Identify which cell holds the provided text, then report its (x, y) central coordinate. 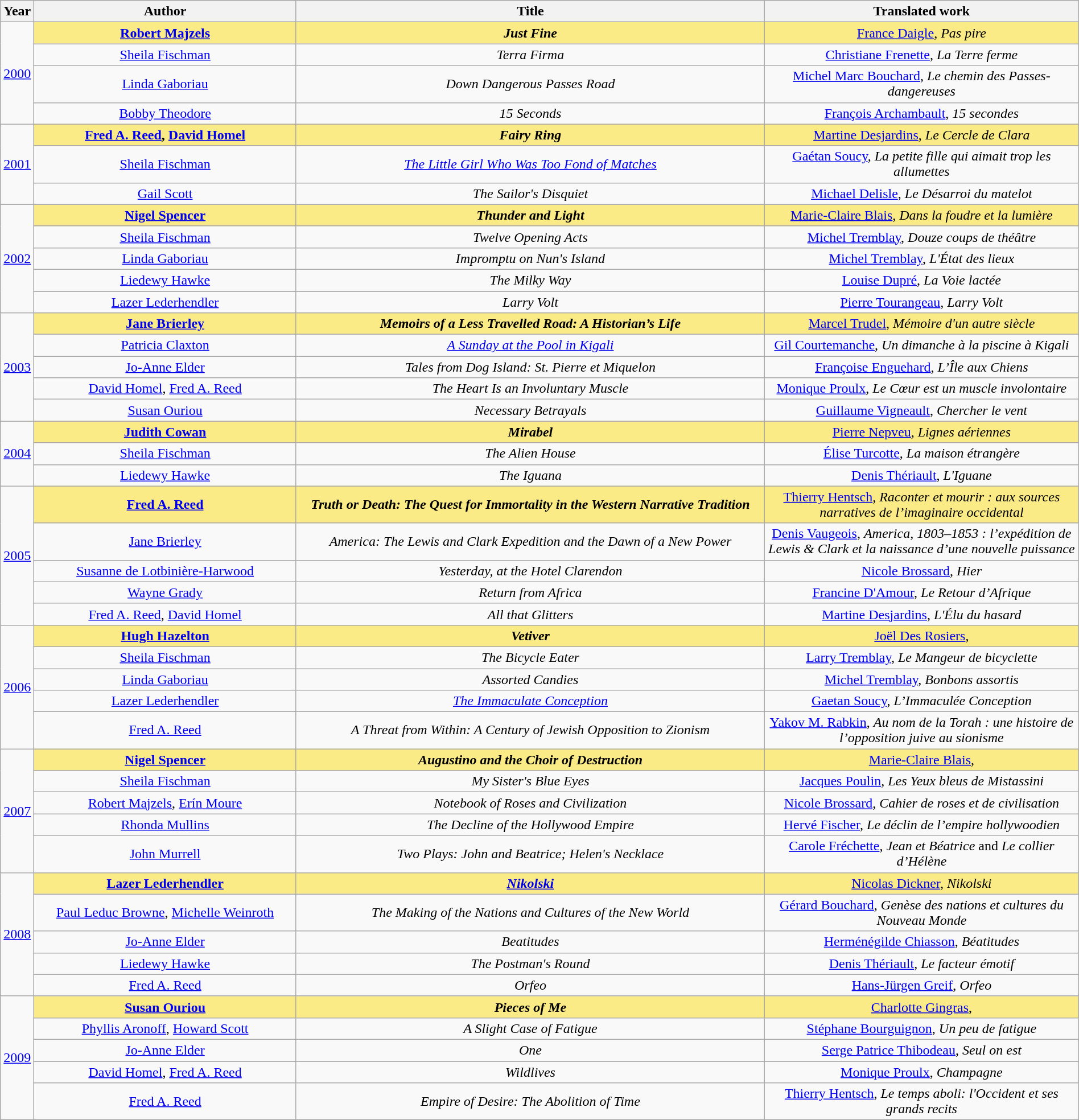
Beatitudes (530, 942)
2006 (17, 686)
Year (17, 11)
The Sailor's Disquiet (530, 193)
Martine Desjardins, L'Élu du hasard (922, 614)
Judith Cowan (165, 432)
Susanne de Lotbinière-Harwood (165, 571)
Two Plays: John and Beatrice; Helen's Necklace (530, 854)
Gaetan Soucy, L’Immaculée Conception (922, 701)
Mirabel (530, 432)
Rhonda Mullins (165, 825)
One (530, 1050)
Thunder and Light (530, 215)
The Milky Way (530, 280)
The Making of the Nations and Cultures of the New World (530, 913)
Author (165, 11)
Francine D'Amour, Le Retour d’Afrique (922, 592)
Michel Tremblay, L'État des lieux (922, 258)
Monique Proulx, Le Cœur est un muscle involontaire (922, 389)
Michael Delisle, Le Désarroi du matelot (922, 193)
2008 (17, 934)
Nikolski (530, 883)
Pierre Tourangeau, Larry Volt (922, 302)
Translated work (922, 11)
America: The Lewis and Clark Expedition and the Dawn of a New Power (530, 542)
Serge Patrice Thibodeau, Seul on est (922, 1050)
Gérard Bouchard, Genèse des nations et cultures du Nouveau Monde (922, 913)
Denis Thériault, L'Iguane (922, 475)
Michel Tremblay, Bonbons assortis (922, 679)
Down Dangerous Passes Road (530, 84)
Élise Turcotte, La maison étrangère (922, 454)
Thierry Hentsch, Le temps aboli: l'Occident et ses grands recits (922, 1102)
Bobby Theodore (165, 113)
Nicole Brossard, Hier (922, 571)
2000 (17, 73)
Monique Proulx, Champagne (922, 1072)
Yakov M. Rabkin, Au nom de la Torah : une histoire de l’opposition juive au sionisme (922, 731)
Gaétan Soucy, La petite fille qui aimait trop les allumettes (922, 164)
Hugh Hazelton (165, 636)
Hans-Jürgen Greif, Orfeo (922, 985)
All that Glitters (530, 614)
Marie-Claire Blais, Dans la foudre et la lumière (922, 215)
Empire of Desire: The Abolition of Time (530, 1102)
2009 (17, 1057)
Michel Marc Bouchard, Le chemin des Passes-dangereuses (922, 84)
Robert Majzels, Erín Moure (165, 803)
Nicole Brossard, Cahier de roses et de civilisation (922, 803)
Augustino and the Choir of Destruction (530, 760)
Françoise Enguehard, L’Île aux Chiens (922, 367)
Joël Des Rosiers, (922, 636)
Return from Africa (530, 592)
Stéphane Bourguignon, Un peu de fatigue (922, 1028)
The Bicycle Eater (530, 657)
Jacques Poulin, Les Yeux bleus de Mistassini (922, 781)
France Daigle, Pas pire (922, 33)
2005 (17, 555)
The Iguana (530, 475)
Assorted Candies (530, 679)
Denis Vaugeois, America, 1803–1853 : l’expédition de Lewis & Clark et la naissance d’une nouvelle puissance (922, 542)
The Little Girl Who Was Too Fond of Matches (530, 164)
Twelve Opening Acts (530, 237)
A Sunday at the Pool in Kigali (530, 345)
Larry Tremblay, Le Mangeur de bicyclette (922, 657)
2002 (17, 258)
Impromptu on Nun's Island (530, 258)
Gil Courtemanche, Un dimanche à la piscine à Kigali (922, 345)
Notebook of Roses and Civilization (530, 803)
Terra Firma (530, 55)
Marie-Claire Blais, (922, 760)
Vetiver (530, 636)
Hervé Fischer, Le déclin de l’empire hollywoodien (922, 825)
Christiane Frenette, La Terre ferme (922, 55)
Charlotte Gingras, (922, 1007)
Michel Tremblay, Douze coups de théâtre (922, 237)
2007 (17, 810)
Marcel Trudel, Mémoire d'un autre siècle (922, 324)
Patricia Claxton (165, 345)
My Sister's Blue Eyes (530, 781)
Title (530, 11)
Denis Thériault, Le facteur émotif (922, 963)
Nicolas Dickner, Nikolski (922, 883)
Fairy Ring (530, 135)
Martine Desjardins, Le Cercle de Clara (922, 135)
2001 (17, 164)
The Immaculate Conception (530, 701)
Phyllis Aronoff, Howard Scott (165, 1028)
The Alien House (530, 454)
Robert Majzels (165, 33)
2003 (17, 367)
Just Fine (530, 33)
John Murrell (165, 854)
Orfeo (530, 985)
Truth or Death: The Quest for Immortality in the Western Narrative Tradition (530, 504)
Pierre Nepveu, Lignes aériennes (922, 432)
2004 (17, 454)
Yesterday, at the Hotel Clarendon (530, 571)
Tales from Dog Island: St. Pierre et Miquelon (530, 367)
The Postman's Round (530, 963)
Herménégilde Chiasson, Béatitudes (922, 942)
Larry Volt (530, 302)
The Heart Is an Involuntary Muscle (530, 389)
The Decline of the Hollywood Empire (530, 825)
15 Seconds (530, 113)
A Slight Case of Fatigue (530, 1028)
Wildlives (530, 1072)
Gail Scott (165, 193)
Carole Fréchette, Jean et Béatrice and Le collier d’Hélène (922, 854)
A Threat from Within: A Century of Jewish Opposition to Zionism (530, 731)
Louise Dupré, La Voie lactée (922, 280)
Guillaume Vigneault, Chercher le vent (922, 410)
Necessary Betrayals (530, 410)
Wayne Grady (165, 592)
Memoirs of a Less Travelled Road: A Historian’s Life (530, 324)
Thierry Hentsch, Raconter et mourir : aux sources narratives de l’imaginaire occidental (922, 504)
Paul Leduc Browne, Michelle Weinroth (165, 913)
François Archambault, 15 secondes (922, 113)
Pieces of Me (530, 1007)
